Detect which cell encompasses the target text, then output its (x, y) center coordinate. 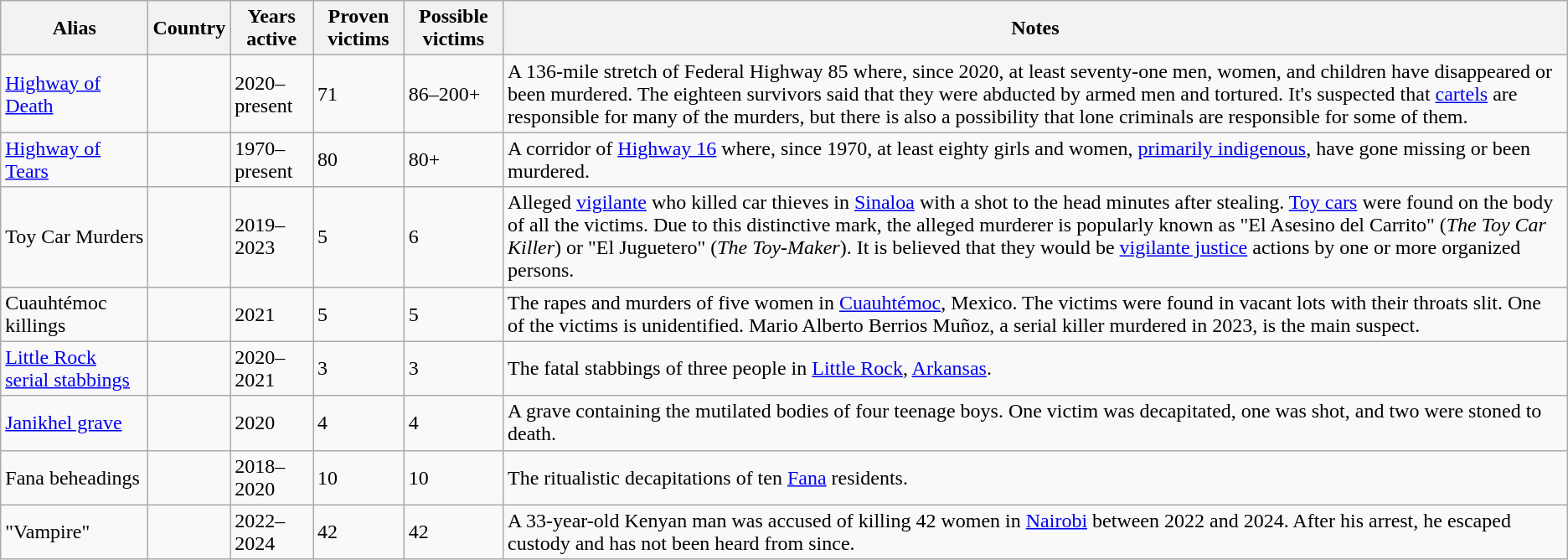
2022–2024 (271, 531)
Proven victims (358, 29)
86–200+ (453, 94)
Alias (75, 29)
Cuauhtémoc killings (75, 314)
Possible victims (453, 29)
80 (358, 159)
Notes (1035, 29)
Years active (271, 29)
2020–present (271, 94)
2020–2021 (271, 369)
2020 (271, 423)
2019–2023 (271, 236)
Country (189, 29)
Highway of Death (75, 94)
"Vampire" (75, 531)
2018–2020 (271, 478)
Janikhel grave (75, 423)
71 (358, 94)
Highway of Tears (75, 159)
A corridor of Highway 16 where, since 1970, at least eighty girls and women, primarily indigenous, have gone missing or been murdered. (1035, 159)
6 (453, 236)
1970–present (271, 159)
Little Rock serial stabbings (75, 369)
80+ (453, 159)
2021 (271, 314)
Toy Car Murders (75, 236)
The ritualistic decapitations of ten Fana residents. (1035, 478)
The fatal stabbings of three people in Little Rock, Arkansas. (1035, 369)
A grave containing the mutilated bodies of four teenage boys. One victim was decapitated, one was shot, and two were stoned to death. (1035, 423)
Fana beheadings (75, 478)
